Search for the cell housing the specified text and yield its [x, y] center coordinate. 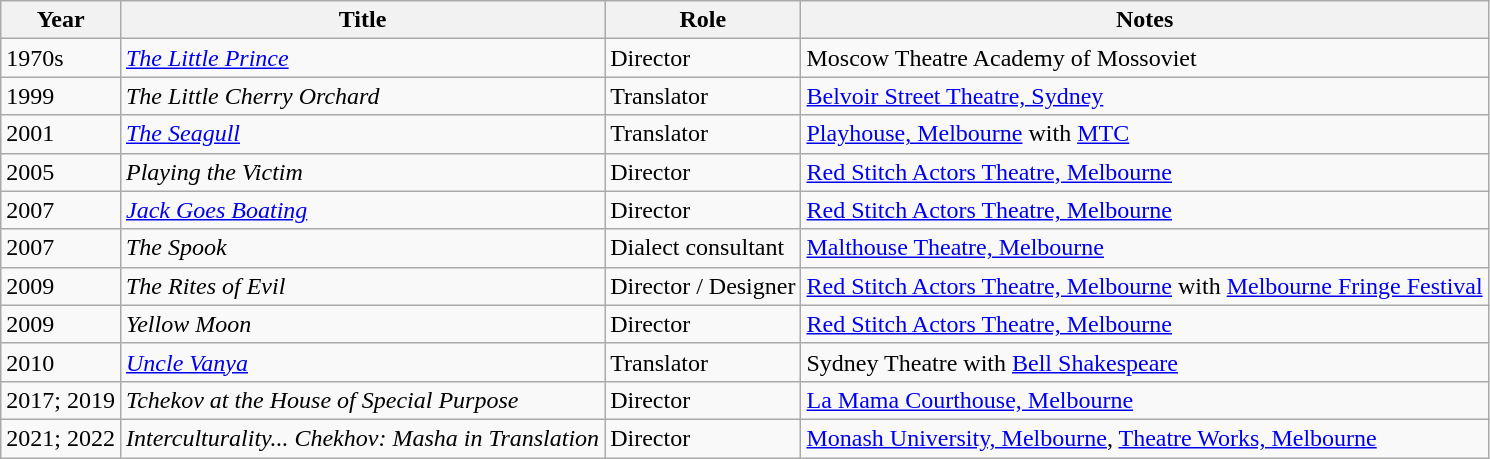
Yellow Moon [362, 324]
The Little Prince [362, 58]
Red Stitch Actors Theatre, Melbourne with Melbourne Fringe Festival [1144, 286]
Interculturality... Chekhov: Masha in Translation [362, 438]
Malthouse Theatre, Melbourne [1144, 248]
Sydney Theatre with Bell Shakespeare [1144, 362]
2021; 2022 [61, 438]
Director / Designer [703, 286]
La Mama Courthouse, Melbourne [1144, 400]
Monash University, Melbourne, Theatre Works, Melbourne [1144, 438]
Dialect consultant [703, 248]
Playing the Victim [362, 172]
Title [362, 20]
The Rites of Evil [362, 286]
2017; 2019 [61, 400]
2001 [61, 134]
Uncle Vanya [362, 362]
Year [61, 20]
Moscow Theatre Academy of Mossoviet [1144, 58]
Notes [1144, 20]
The Spook [362, 248]
2005 [61, 172]
1970s [61, 58]
Belvoir Street Theatre, Sydney [1144, 96]
1999 [61, 96]
Tchekov at the House of Special Purpose [362, 400]
The Seagull [362, 134]
2010 [61, 362]
Role [703, 20]
Jack Goes Boating [362, 210]
The Little Cherry Orchard [362, 96]
Playhouse, Melbourne with MTC [1144, 134]
